For the text-containing cell, return its midpoint in (x, y) coordinate format. 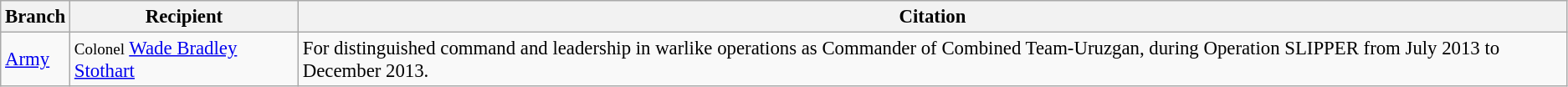
Army (35, 60)
Colonel Wade Bradley Stothart (184, 60)
Citation (932, 17)
Branch (35, 17)
Recipient (184, 17)
